From the cell containing the given text, extract its center point as [X, Y] coordinate. 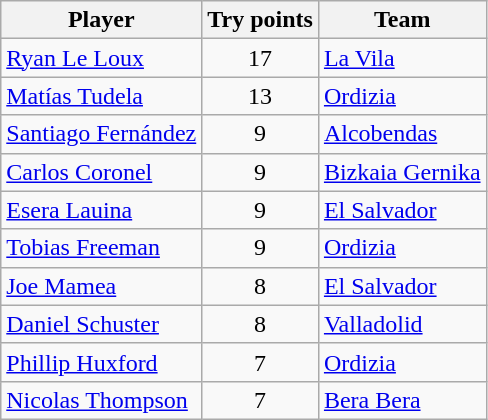
Alcobendas [402, 134]
Bizkaia Gernika [402, 172]
Tobias Freeman [102, 248]
Nicolas Thompson [102, 400]
Player [102, 20]
Ryan Le Loux [102, 58]
Matías Tudela [102, 96]
Daniel Schuster [102, 324]
Carlos Coronel [102, 172]
Team [402, 20]
17 [260, 58]
La Vila [402, 58]
Santiago Fernández [102, 134]
Phillip Huxford [102, 362]
Joe Mamea [102, 286]
Esera Lauina [102, 210]
13 [260, 96]
Bera Bera [402, 400]
Valladolid [402, 324]
Try points [260, 20]
